Identify which cell holds the provided text, then report its [X, Y] central coordinate. 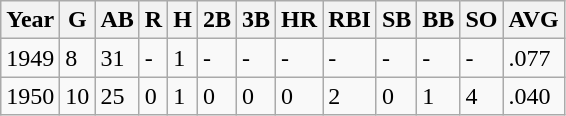
R [153, 20]
1950 [30, 96]
H [183, 20]
31 [117, 58]
3B [256, 20]
4 [482, 96]
AB [117, 20]
10 [78, 96]
.040 [534, 96]
SB [396, 20]
25 [117, 96]
SO [482, 20]
AVG [534, 20]
1949 [30, 58]
.077 [534, 58]
2B [216, 20]
HR [300, 20]
8 [78, 58]
2 [350, 96]
RBI [350, 20]
Year [30, 20]
BB [438, 20]
G [78, 20]
